Search for the cell housing the specified text and yield its (x, y) center coordinate. 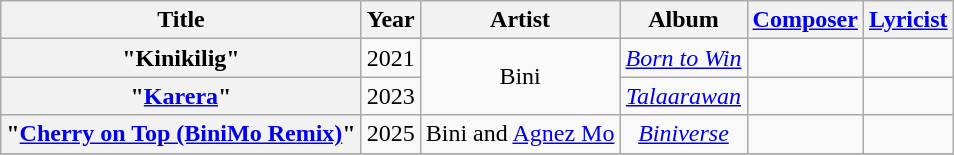
Bini (520, 77)
Artist (520, 20)
"Karera" (181, 96)
Biniverse (684, 134)
"Kinikilig" (181, 58)
2023 (390, 96)
2021 (390, 58)
Talaarawan (684, 96)
2025 (390, 134)
Year (390, 20)
Album (684, 20)
Title (181, 20)
Bini and Agnez Mo (520, 134)
Composer (805, 20)
Born to Win (684, 58)
"Cherry on Top (BiniMo Remix)" (181, 134)
Lyricist (908, 20)
